Provide the [x, y] coordinate of the cell's center where the given text is located.  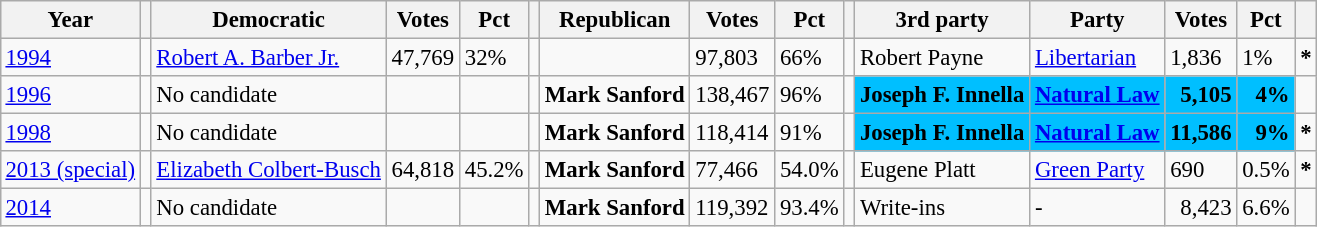
690 [1201, 170]
138,467 [732, 95]
8,423 [1201, 208]
Robert Payne [942, 57]
4% [1266, 95]
- [1098, 208]
Party [1098, 20]
1998 [70, 133]
Robert A. Barber Jr. [268, 57]
Libertarian [1098, 57]
93.4% [810, 208]
2013 (special) [70, 170]
1% [1266, 57]
Democratic [268, 20]
1996 [70, 95]
9% [1266, 133]
3rd party [942, 20]
1994 [70, 57]
Republican [614, 20]
64,818 [422, 170]
0.5% [1266, 170]
77,466 [732, 170]
11,586 [1201, 133]
54.0% [810, 170]
Elizabeth Colbert-Busch [268, 170]
Green Party [1098, 170]
118,414 [732, 133]
Write-ins [942, 208]
45.2% [494, 170]
119,392 [732, 208]
6.6% [1266, 208]
47,769 [422, 57]
Year [70, 20]
2014 [70, 208]
5,105 [1201, 95]
96% [810, 95]
97,803 [732, 57]
91% [810, 133]
Eugene Platt [942, 170]
32% [494, 57]
1,836 [1201, 57]
66% [810, 57]
